Scan for the cell matching the given text and deliver its (X, Y) coordinate at center. 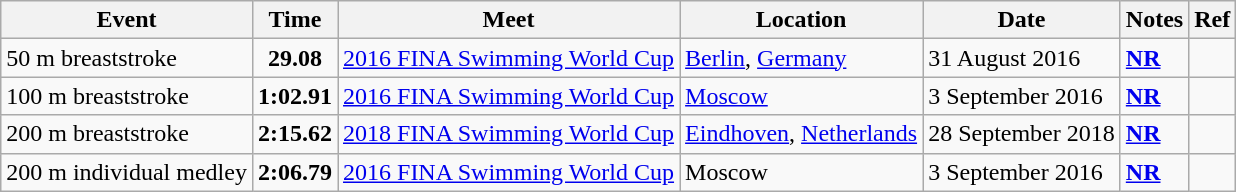
Date (1022, 20)
50 m breaststroke (127, 58)
Berlin, Germany (802, 58)
Event (127, 20)
2:15.62 (294, 134)
31 August 2016 (1022, 58)
Meet (509, 20)
Time (294, 20)
Eindhoven, Netherlands (802, 134)
2018 FINA Swimming World Cup (509, 134)
Ref (1212, 20)
200 m breaststroke (127, 134)
Location (802, 20)
29.08 (294, 58)
2:06.79 (294, 172)
200 m individual medley (127, 172)
28 September 2018 (1022, 134)
Notes (1154, 20)
100 m breaststroke (127, 96)
1:02.91 (294, 96)
